Find where the given text appears and provide that cell's center as [X, Y] coordinate. 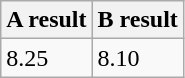
8.10 [138, 58]
B result [138, 20]
8.25 [46, 58]
A result [46, 20]
